Provide the [x, y] coordinate of the cell's center where the given text is located.  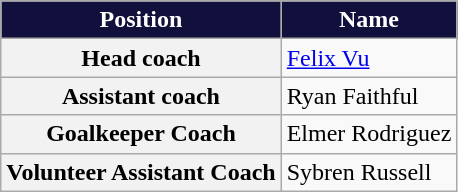
Volunteer Assistant Coach [141, 172]
Elmer Rodriguez [369, 134]
Ryan Faithful [369, 96]
Sybren Russell [369, 172]
Head coach [141, 58]
Felix Vu [369, 58]
Goalkeeper Coach [141, 134]
Name [369, 20]
Position [141, 20]
Assistant coach [141, 96]
